Identify which cell holds the provided text, then report its [X, Y] central coordinate. 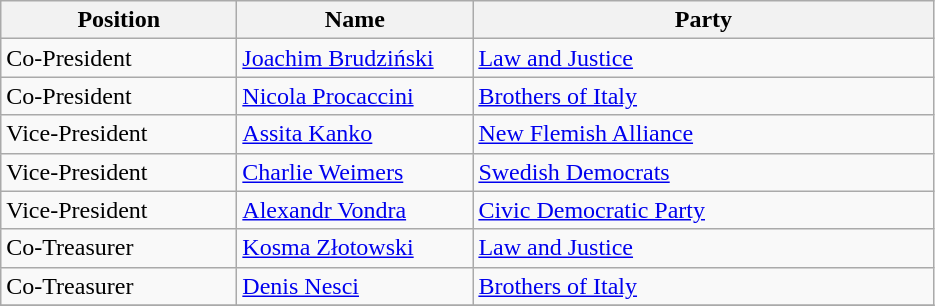
Swedish Democrats [704, 172]
Position [119, 20]
New Flemish Alliance [704, 134]
Name [355, 20]
Civic Democratic Party [704, 210]
Alexandr Vondra [355, 210]
Joachim Brudziński [355, 58]
Denis Nesci [355, 286]
Assita Kanko [355, 134]
Party [704, 20]
Nicola Procaccini [355, 96]
Charlie Weimers [355, 172]
Kosma Złotowski [355, 248]
